Provide the [X, Y] coordinate of the cell's center where the given text is located.  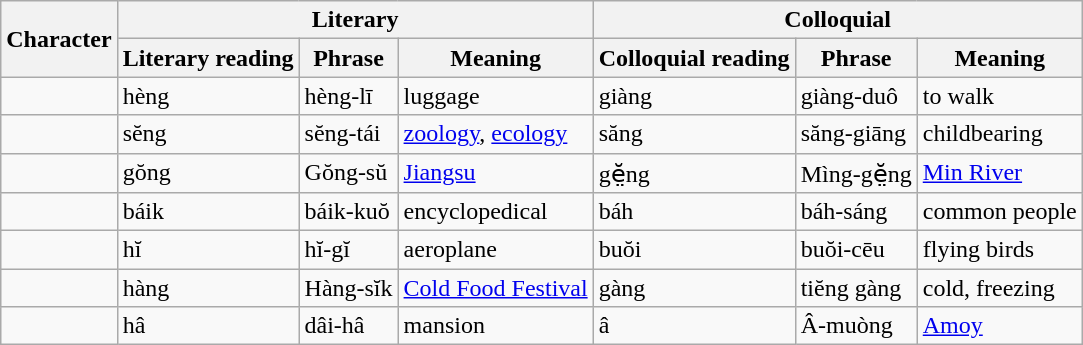
Colloquial [838, 20]
báh [694, 212]
giàng [694, 96]
buŏi [694, 250]
childbearing [1000, 134]
giàng-duô [856, 96]
Character [59, 39]
luggage [496, 96]
hĭ [208, 250]
gŏng [208, 173]
Literary reading [208, 58]
encyclopedical [496, 212]
tiĕng gàng [856, 288]
aeroplane [496, 250]
to walk [1000, 96]
buŏi-cēu [856, 250]
flying birds [1000, 250]
Min River [1000, 173]
Jiangsu [496, 173]
báik-kuŏ [348, 212]
săng [694, 134]
báik [208, 212]
â [694, 326]
hĭ-gĭ [348, 250]
mansion [496, 326]
Â-muòng [856, 326]
Hàng-sĭk [348, 288]
sĕng-tái [348, 134]
common people [1000, 212]
Amoy [1000, 326]
gĕ̤ng [694, 173]
gàng [694, 288]
Mìng-gĕ̤ng [856, 173]
hèng [208, 96]
cold, freezing [1000, 288]
săng-giāng [856, 134]
Colloquial reading [694, 58]
báh-sáng [856, 212]
sĕng [208, 134]
Literary [355, 20]
zoology, ecology [496, 134]
hâ [208, 326]
dâi-hâ [348, 326]
hèng-lī [348, 96]
Gŏng-sŭ [348, 173]
Cold Food Festival [496, 288]
hàng [208, 288]
